Identify which cell holds the provided text, then report its (X, Y) central coordinate. 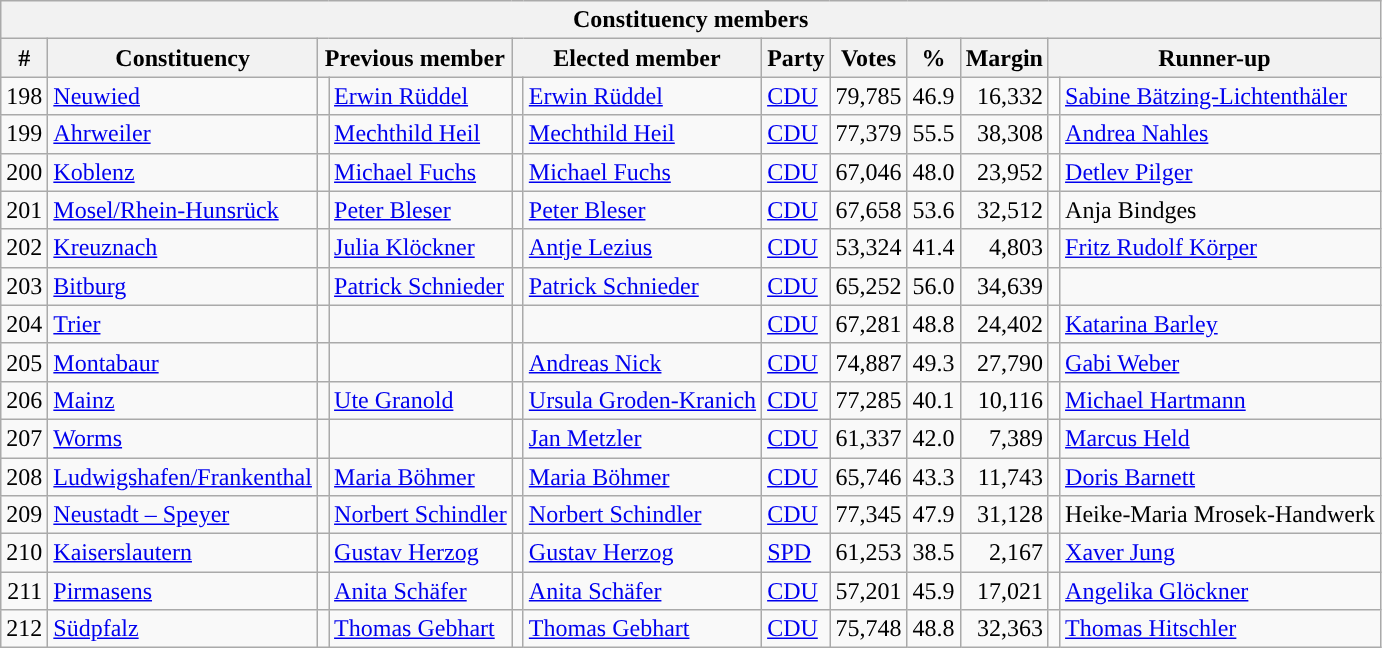
207 (24, 438)
Anja Bindges (1220, 210)
# (24, 58)
Detlev Pilger (1220, 172)
67,281 (868, 324)
67,046 (868, 172)
202 (24, 248)
11,743 (1004, 477)
41.4 (934, 248)
210 (24, 553)
200 (24, 172)
Ute Granold (421, 400)
Andrea Nahles (1220, 134)
53.6 (934, 210)
55.5 (934, 134)
Montabaur (183, 362)
Thomas Hitschler (1220, 629)
208 (24, 477)
203 (24, 286)
Party (796, 58)
% (934, 58)
77,379 (868, 134)
46.9 (934, 96)
17,021 (1004, 591)
Antje Lezius (642, 248)
7,389 (1004, 438)
Koblenz (183, 172)
Neuwied (183, 96)
211 (24, 591)
Katarina Barley (1220, 324)
Heike-Maria Mrosek-Handwerk (1220, 515)
199 (24, 134)
34,639 (1004, 286)
53,324 (868, 248)
23,952 (1004, 172)
27,790 (1004, 362)
Constituency members (691, 20)
Worms (183, 438)
Doris Barnett (1220, 477)
Previous member (414, 58)
31,128 (1004, 515)
198 (24, 96)
4,803 (1004, 248)
Gabi Weber (1220, 362)
Michael Hartmann (1220, 400)
45.9 (934, 591)
204 (24, 324)
Kaiserslautern (183, 553)
Votes (868, 58)
40.1 (934, 400)
Südpfalz (183, 629)
Sabine Bätzing-Lichtenthäler (1220, 96)
Neustadt – Speyer (183, 515)
77,285 (868, 400)
Fritz Rudolf Körper (1220, 248)
61,337 (868, 438)
Jan Metzler (642, 438)
Julia Klöckner (421, 248)
Mainz (183, 400)
205 (24, 362)
Bitburg (183, 286)
Xaver Jung (1220, 553)
67,658 (868, 210)
Kreuznach (183, 248)
Marcus Held (1220, 438)
38,308 (1004, 134)
201 (24, 210)
42.0 (934, 438)
Constituency (183, 58)
Andreas Nick (642, 362)
49.3 (934, 362)
Elected member (636, 58)
Margin (1004, 58)
48.0 (934, 172)
77,345 (868, 515)
Runner-up (1214, 58)
10,116 (1004, 400)
Angelika Glöckner (1220, 591)
75,748 (868, 629)
32,512 (1004, 210)
65,746 (868, 477)
Ludwigshafen/Frankenthal (183, 477)
Trier (183, 324)
Pirmasens (183, 591)
206 (24, 400)
Mosel/Rhein-Hunsrück (183, 210)
61,253 (868, 553)
57,201 (868, 591)
38.5 (934, 553)
24,402 (1004, 324)
65,252 (868, 286)
Ursula Groden-Kranich (642, 400)
SPD (796, 553)
2,167 (1004, 553)
Ahrweiler (183, 134)
47.9 (934, 515)
16,332 (1004, 96)
79,785 (868, 96)
209 (24, 515)
74,887 (868, 362)
32,363 (1004, 629)
56.0 (934, 286)
43.3 (934, 477)
212 (24, 629)
